Identify which cell holds the provided text, then report its [X, Y] central coordinate. 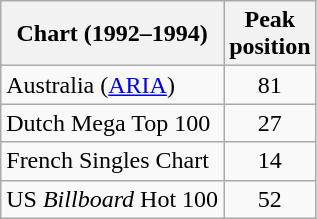
Peakposition [270, 34]
Dutch Mega Top 100 [112, 123]
14 [270, 161]
Chart (1992–1994) [112, 34]
Australia (ARIA) [112, 85]
French Singles Chart [112, 161]
US Billboard Hot 100 [112, 199]
81 [270, 85]
27 [270, 123]
52 [270, 199]
